Return the (X, Y) coordinate for the center point of the cell that contains the specified text.  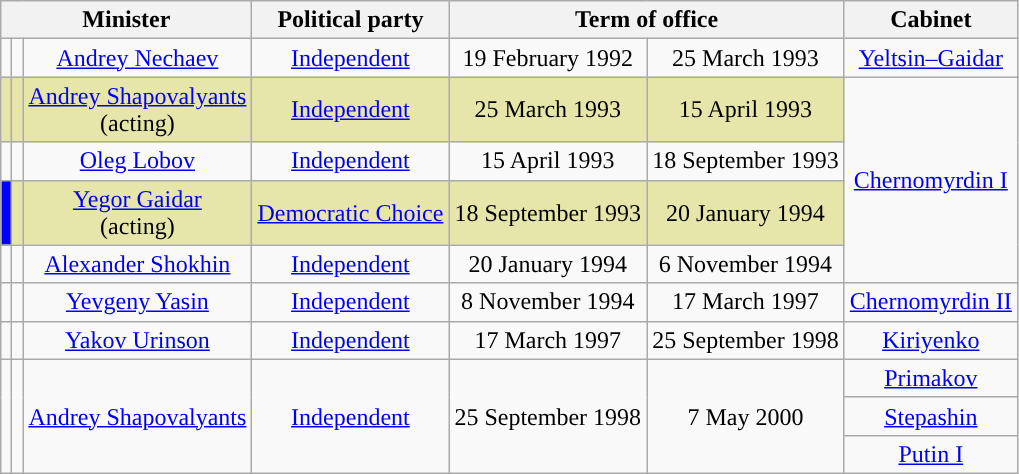
Andrey Shapovalyants(acting) (138, 110)
Political party (350, 20)
Yevgeny Yasin (138, 302)
8 November 1994 (548, 302)
Term of office (646, 20)
19 February 1992 (548, 58)
Cabinet (930, 20)
Democratic Choice (350, 212)
Alexander Shokhin (138, 264)
Chernomyrdin I (930, 180)
Andrey Nechaev (138, 58)
6 November 1994 (746, 264)
Chernomyrdin II (930, 302)
Kiriyenko (930, 340)
Yegor Gaidar(acting) (138, 212)
Andrey Shapovalyants (138, 416)
Minister (126, 20)
7 May 2000 (746, 416)
Putin I (930, 454)
Yeltsin–Gaidar (930, 58)
Primakov (930, 378)
Stepashin (930, 416)
Yakov Urinson (138, 340)
Oleg Lobov (138, 161)
